Identify which cell holds the provided text, then report its [x, y] central coordinate. 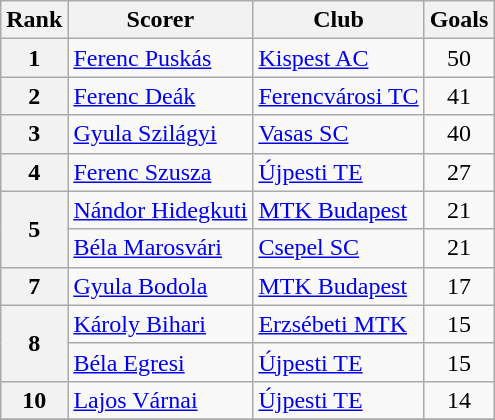
Scorer [160, 20]
2 [34, 96]
Ferencvárosi TC [338, 96]
17 [459, 286]
Club [338, 20]
Károly Bihari [160, 324]
Ferenc Szusza [160, 172]
Ferenc Puskás [160, 58]
1 [34, 58]
Kispest AC [338, 58]
Csepel SC [338, 248]
8 [34, 343]
Goals [459, 20]
Gyula Szilágyi [160, 134]
Béla Egresi [160, 362]
3 [34, 134]
27 [459, 172]
Béla Marosvári [160, 248]
Erzsébeti MTK [338, 324]
Gyula Bodola [160, 286]
40 [459, 134]
Nándor Hidegkuti [160, 210]
7 [34, 286]
50 [459, 58]
Rank [34, 20]
4 [34, 172]
Ferenc Deák [160, 96]
5 [34, 229]
10 [34, 400]
Vasas SC [338, 134]
41 [459, 96]
Lajos Várnai [160, 400]
14 [459, 400]
